Locate the cell with the specified text and output its [X, Y] center coordinate. 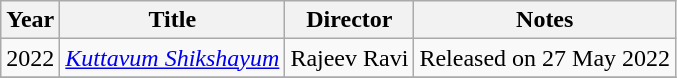
Rajeev Ravi [350, 58]
Notes [545, 20]
2022 [30, 58]
Director [350, 20]
Year [30, 20]
Kuttavum Shikshayum [172, 58]
Released on 27 May 2022 [545, 58]
Title [172, 20]
